Locate the cell with the specified text and output its (X, Y) center coordinate. 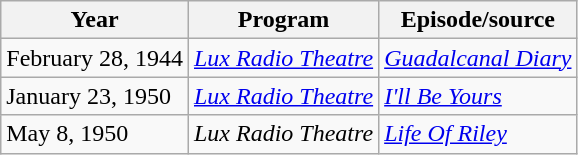
Year (95, 20)
I'll Be Yours (478, 96)
May 8, 1950 (95, 134)
February 28, 1944 (95, 58)
Life Of Riley (478, 134)
January 23, 1950 (95, 96)
Episode/source (478, 20)
Guadalcanal Diary (478, 58)
Program (283, 20)
